From the cell containing the given text, extract its center point as [x, y] coordinate. 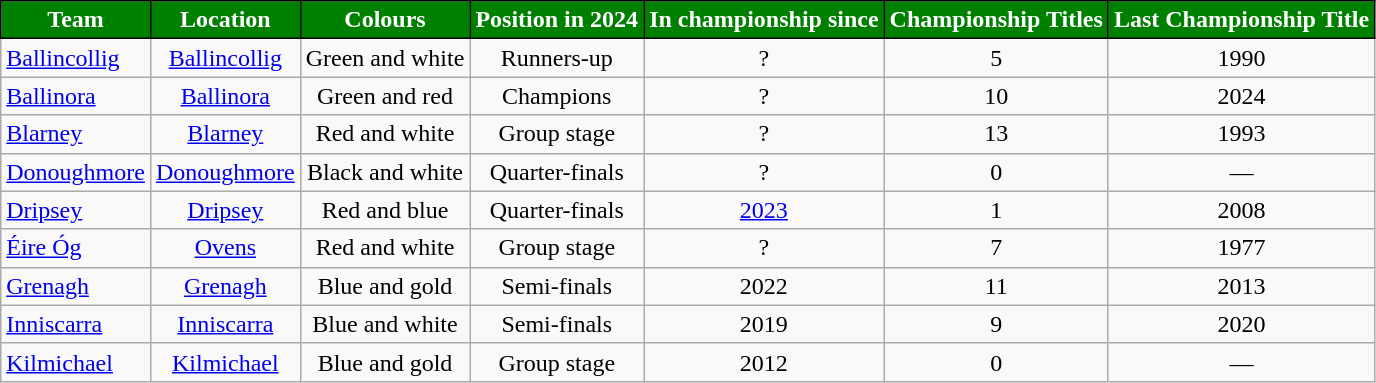
1990 [1241, 58]
2008 [1241, 210]
1993 [1241, 134]
Red and blue [385, 210]
2022 [764, 286]
Ovens [225, 248]
In championship since [764, 20]
2019 [764, 324]
Blue and white [385, 324]
2012 [764, 362]
Position in 2024 [557, 20]
9 [996, 324]
Green and white [385, 58]
Team [76, 20]
10 [996, 96]
5 [996, 58]
Location [225, 20]
1 [996, 210]
1977 [1241, 248]
Last Championship Title [1241, 20]
Colours [385, 20]
2024 [1241, 96]
13 [996, 134]
Éire Óg [76, 248]
Green and red [385, 96]
7 [996, 248]
Champions [557, 96]
2023 [764, 210]
Runners-up [557, 58]
Black and white [385, 172]
11 [996, 286]
2020 [1241, 324]
2013 [1241, 286]
Championship Titles [996, 20]
